Find where the given text appears and provide that cell's center as (X, Y) coordinate. 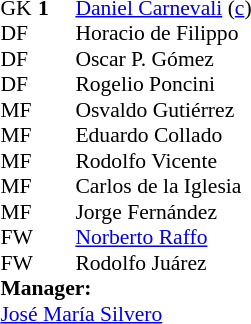
Oscar P. Gómez (163, 59)
Manager: (126, 289)
Rogelio Poncini (163, 85)
Rodolfo Juárez (163, 263)
Horacio de Filippo (163, 33)
Eduardo Collado (163, 135)
Norberto Raffo (163, 237)
Jorge Fernández (163, 212)
Rodolfo Vicente (163, 161)
Carlos de la Iglesia (163, 187)
Osvaldo Gutiérrez (163, 110)
